From the cell containing the given text, extract its center point as [x, y] coordinate. 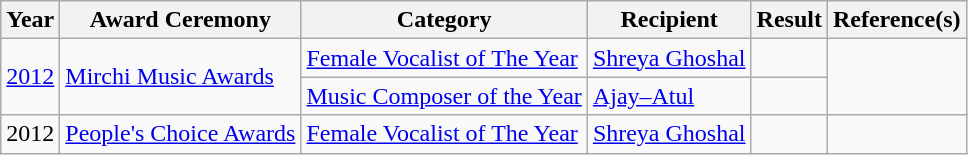
Result [789, 20]
Year [30, 20]
Music Composer of the Year [444, 96]
People's Choice Awards [180, 134]
Category [444, 20]
Ajay–Atul [669, 96]
Award Ceremony [180, 20]
Mirchi Music Awards [180, 77]
Reference(s) [896, 20]
Recipient [669, 20]
